Return (x, y) of the center of cell containing provided text 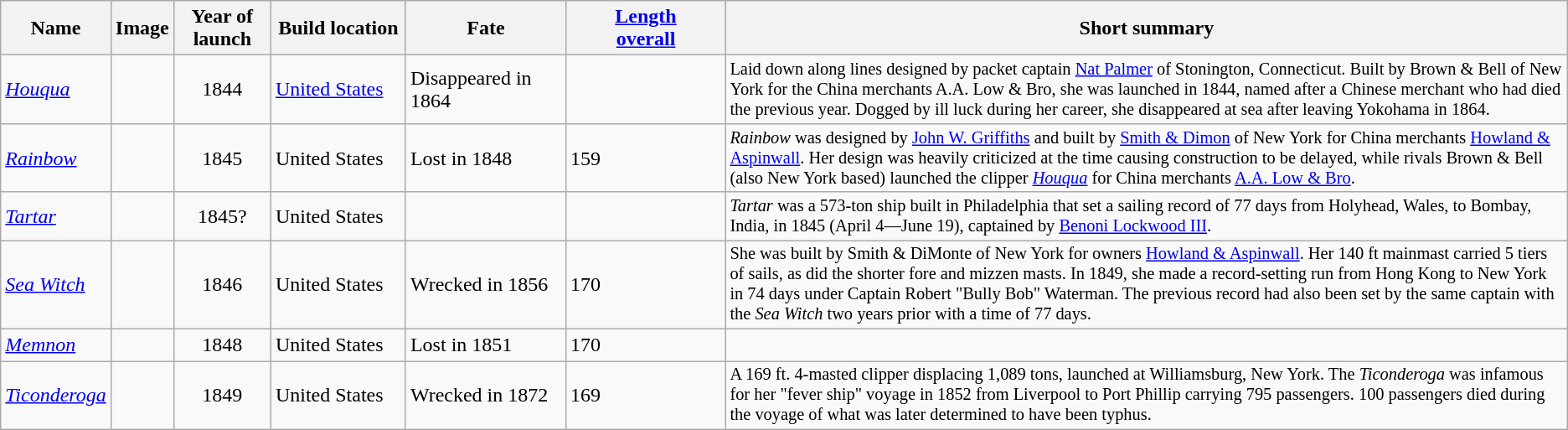
1849 (222, 395)
Short summary (1148, 28)
Memnon (56, 345)
1845? (222, 216)
Wrecked in 1856 (486, 285)
Sea Witch (56, 285)
159 (645, 158)
Tartar (56, 216)
Lost in 1848 (486, 158)
Build location (338, 28)
Image (142, 28)
1844 (222, 90)
1845 (222, 158)
1848 (222, 345)
Name (56, 28)
169 (645, 395)
Ticonderoga (56, 395)
1846 (222, 285)
Wrecked in 1872 (486, 395)
Rainbow (56, 158)
Year of launch (222, 28)
Fate (486, 28)
Disappeared in 1864 (486, 90)
Lengthoverall (645, 28)
Lost in 1851 (486, 345)
Houqua (56, 90)
